Output the [x, y] coordinate of the center of the cell containing the given text.  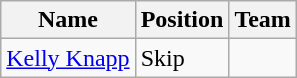
Kelly Knapp [68, 58]
Skip [182, 58]
Team [263, 20]
Name [68, 20]
Position [182, 20]
